Search for the cell housing the specified text and yield its (X, Y) center coordinate. 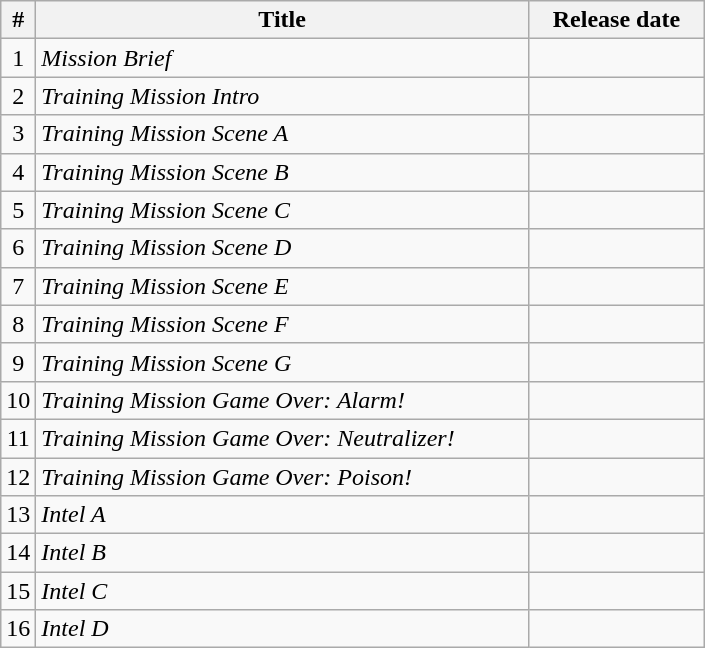
Training Mission Intro (282, 96)
Intel D (282, 629)
9 (18, 362)
Training Mission Scene F (282, 324)
3 (18, 134)
Training Mission Scene E (282, 286)
Training Mission Scene A (282, 134)
Training Mission Scene C (282, 210)
Intel C (282, 591)
Training Mission Scene G (282, 362)
13 (18, 515)
16 (18, 629)
Intel A (282, 515)
1 (18, 58)
Title (282, 20)
8 (18, 324)
Training Mission Game Over: Neutralizer! (282, 438)
12 (18, 477)
10 (18, 400)
6 (18, 248)
7 (18, 286)
11 (18, 438)
Training Mission Game Over: Poison! (282, 477)
Training Mission Scene D (282, 248)
Training Mission Scene B (282, 172)
5 (18, 210)
4 (18, 172)
2 (18, 96)
15 (18, 591)
Training Mission Game Over: Alarm! (282, 400)
# (18, 20)
Mission Brief (282, 58)
Release date (616, 20)
14 (18, 553)
Intel B (282, 553)
